Provide the (X, Y) coordinate of the cell's center where the given text is located.  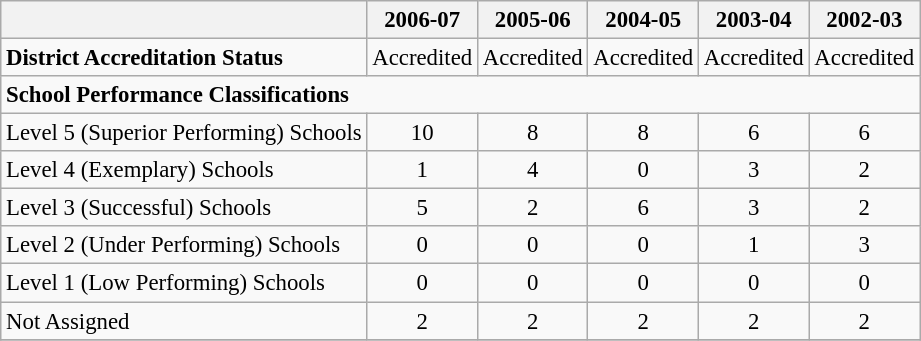
2002-03 (864, 20)
5 (422, 208)
4 (532, 170)
District Accreditation Status (184, 58)
Level 1 (Low Performing) Schools (184, 283)
Level 5 (Superior Performing) Schools (184, 133)
2003-04 (754, 20)
Level 2 (Under Performing) Schools (184, 245)
Level 4 (Exemplary) Schools (184, 170)
Not Assigned (184, 321)
2005-06 (532, 20)
10 (422, 133)
2006-07 (422, 20)
Level 3 (Successful) Schools (184, 208)
2004-05 (644, 20)
School Performance Classifications (460, 95)
